Return the [x, y] coordinate for the center point of the cell that contains the specified text.  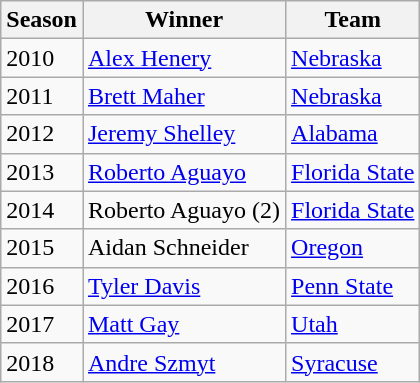
2015 [42, 248]
Utah [353, 324]
Team [353, 20]
Roberto Aguayo (2) [184, 210]
Season [42, 20]
Roberto Aguayo [184, 172]
2018 [42, 362]
Alabama [353, 134]
Oregon [353, 248]
Brett Maher [184, 96]
Jeremy Shelley [184, 134]
Syracuse [353, 362]
Tyler Davis [184, 286]
Aidan Schneider [184, 248]
Penn State [353, 286]
Winner [184, 20]
2014 [42, 210]
2013 [42, 172]
2016 [42, 286]
Alex Henery [184, 58]
2012 [42, 134]
Matt Gay [184, 324]
2011 [42, 96]
2010 [42, 58]
2017 [42, 324]
Andre Szmyt [184, 362]
